Return (X, Y) of the center of cell containing provided text 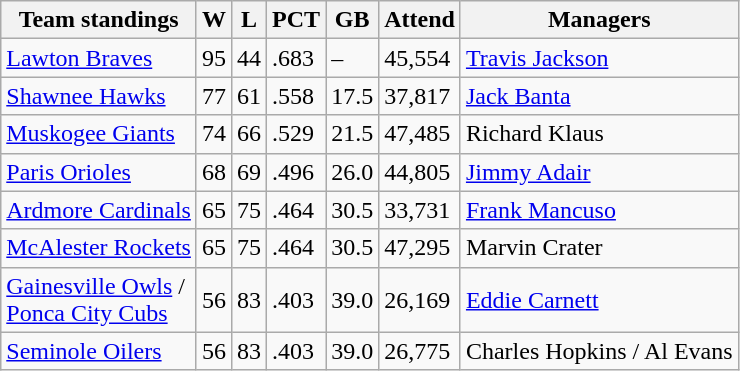
Gainesville Owls /Ponca City Cubs (99, 300)
44,805 (420, 172)
17.5 (352, 96)
.558 (296, 96)
Marvin Crater (599, 248)
37,817 (420, 96)
W (214, 20)
26,775 (420, 351)
.496 (296, 172)
.683 (296, 58)
Muskogee Giants (99, 134)
Richard Klaus (599, 134)
45,554 (420, 58)
Shawnee Hawks (99, 96)
44 (248, 58)
Ardmore Cardinals (99, 210)
Frank Mancuso (599, 210)
69 (248, 172)
77 (214, 96)
McAlester Rockets (99, 248)
Managers (599, 20)
Attend (420, 20)
66 (248, 134)
– (352, 58)
Eddie Carnett (599, 300)
GB (352, 20)
.529 (296, 134)
47,295 (420, 248)
26.0 (352, 172)
Seminole Oilers (99, 351)
Paris Orioles (99, 172)
74 (214, 134)
Lawton Braves (99, 58)
Jimmy Adair (599, 172)
L (248, 20)
26,169 (420, 300)
Charles Hopkins / Al Evans (599, 351)
PCT (296, 20)
95 (214, 58)
33,731 (420, 210)
Team standings (99, 20)
47,485 (420, 134)
Jack Banta (599, 96)
21.5 (352, 134)
68 (214, 172)
61 (248, 96)
Travis Jackson (599, 58)
